For the text-containing cell, return its midpoint in (X, Y) coordinate format. 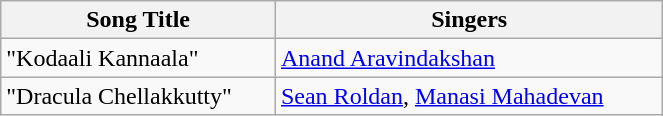
Singers (468, 20)
Anand Aravindakshan (468, 58)
Sean Roldan, Manasi Mahadevan (468, 96)
"Dracula Chellakkutty" (138, 96)
Song Title (138, 20)
"Kodaali Kannaala" (138, 58)
